Extract the [X, Y] coordinate from the center of the cell holding the provided text.  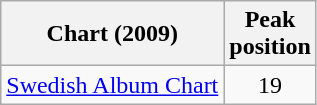
Chart (2009) [112, 34]
Swedish Album Chart [112, 85]
Peakposition [270, 34]
19 [270, 85]
